Provide the (X, Y) coordinate of the cell's center where the given text is located.  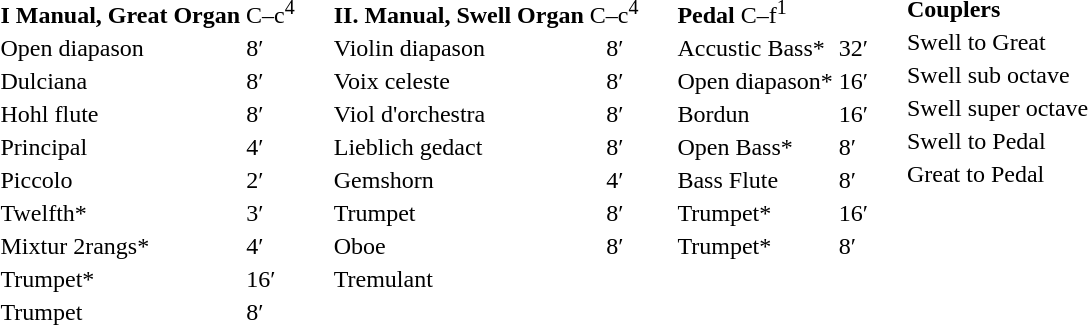
Open Bass* (755, 147)
Bordun (755, 114)
Trumpet (466, 213)
Gemshorn (466, 180)
Viol d'orchestra (466, 114)
Lieblich gedact (466, 147)
Oboe (466, 246)
32′ (853, 48)
Voix celeste (466, 81)
Accustic Bass* (755, 48)
2′ (271, 180)
Bass Flute (755, 180)
3′ (271, 213)
Violin diapason (466, 48)
Tremulant (466, 279)
Open diapason* (755, 81)
